Return the (x, y) coordinate for the center point of the cell that contains the specified text.  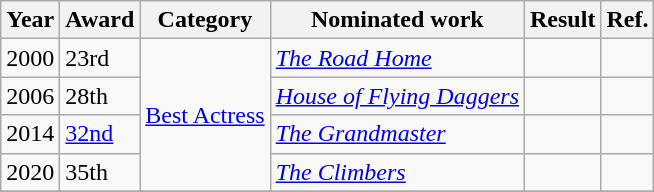
2006 (30, 96)
32nd (100, 134)
23rd (100, 58)
Category (205, 20)
2014 (30, 134)
Year (30, 20)
The Grandmaster (397, 134)
Best Actress (205, 115)
35th (100, 172)
Award (100, 20)
2000 (30, 58)
28th (100, 96)
Nominated work (397, 20)
2020 (30, 172)
Ref. (628, 20)
The Road Home (397, 58)
The Climbers (397, 172)
Result (563, 20)
House of Flying Daggers (397, 96)
